Extract the [X, Y] coordinate from the center of the cell holding the provided text.  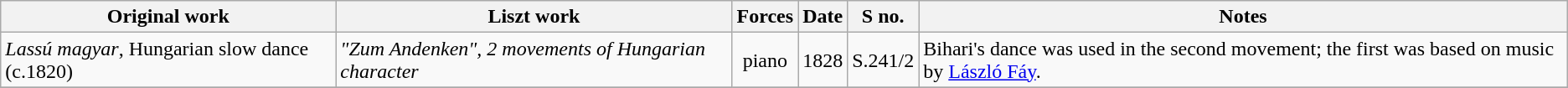
Notes [1243, 17]
S.241/2 [883, 60]
1828 [823, 60]
Date [823, 17]
Original work [168, 17]
Bihari's dance was used in the second movement; the first was based on music by László Fáy. [1243, 60]
Lassú magyar, Hungarian slow dance (c.1820) [168, 60]
"Zum Andenken", 2 movements of Hungarian character [534, 60]
S no. [883, 17]
Liszt work [534, 17]
piano [766, 60]
Forces [766, 17]
